From the cell containing the given text, extract its center point as (X, Y) coordinate. 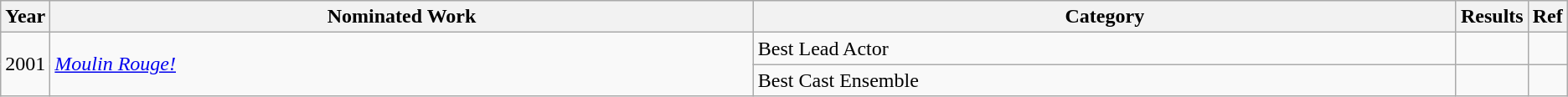
Category (1104, 17)
Results (1492, 17)
Best Cast Ensemble (1104, 80)
Best Lead Actor (1104, 48)
Year (25, 17)
Nominated Work (402, 17)
Moulin Rouge! (402, 64)
Ref (1548, 17)
2001 (25, 64)
